Detect which cell encompasses the target text, then output its (X, Y) center coordinate. 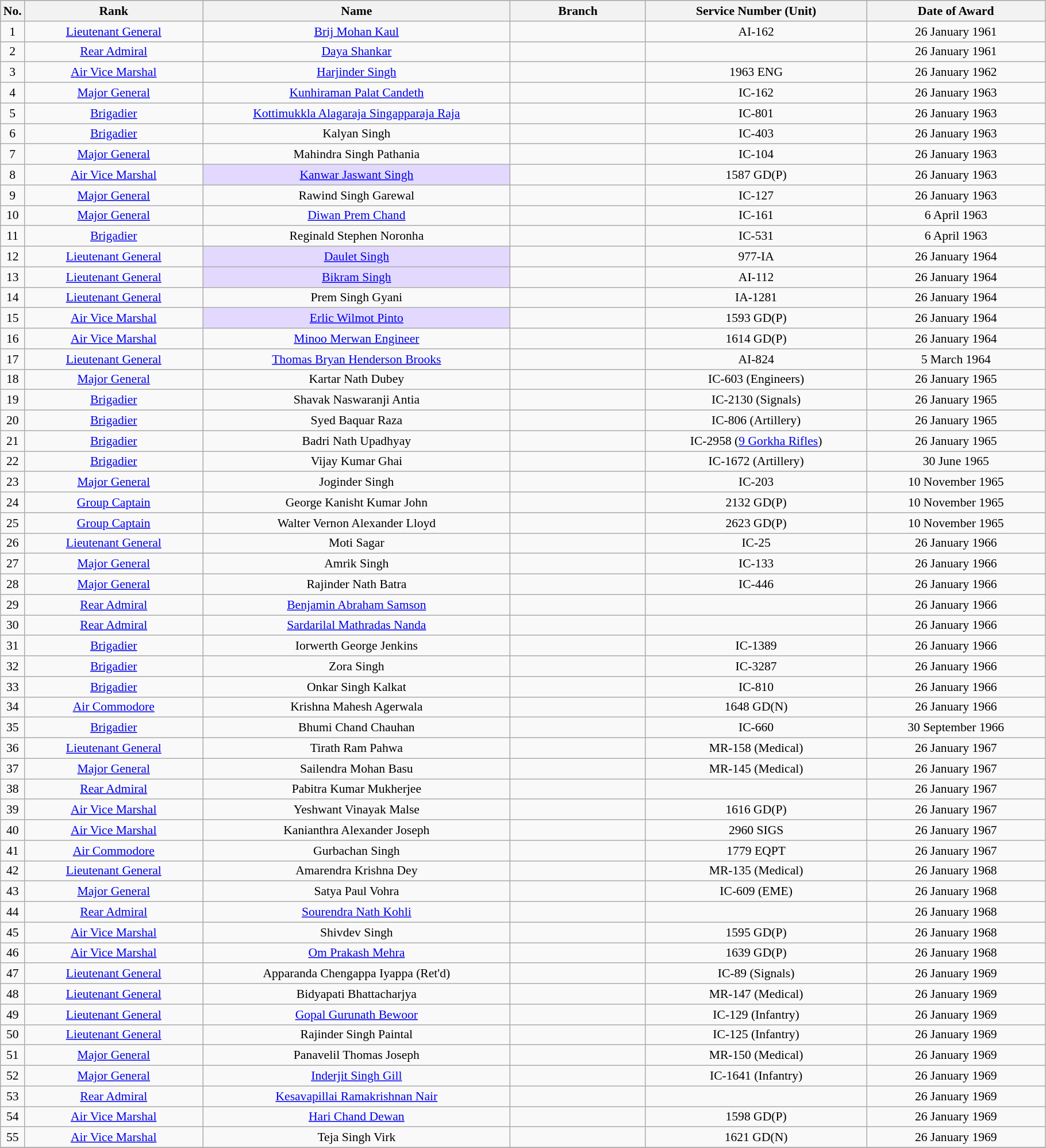
46 (13, 953)
IC-1641 (Infantry) (756, 1076)
32 (13, 666)
IC-133 (756, 564)
Amrik Singh (356, 564)
19 (13, 400)
Rawind Singh Garewal (356, 195)
23 (13, 482)
Onkar Singh Kalkat (356, 687)
Joginder Singh (356, 482)
Hari Chand Dewan (356, 1117)
Sourendra Nath Kohli (356, 912)
No. (13, 11)
IC-129 (Infantry) (756, 1015)
Daulet Singh (356, 257)
IC-801 (756, 113)
MR-158 (Medical) (756, 748)
9 (13, 195)
Daya Shankar (356, 52)
Syed Baquar Raza (356, 421)
Satya Paul Vohra (356, 892)
IC-203 (756, 482)
17 (13, 359)
2132 GD(P) (756, 502)
IC-660 (756, 728)
Branch (578, 11)
50 (13, 1035)
2 (13, 52)
Rank (114, 11)
7 (13, 155)
Kanianthra Alexander Joseph (356, 830)
18 (13, 379)
IC-1672 (Artillery) (756, 462)
Service Number (Unit) (756, 11)
Harjinder Singh (356, 72)
Kartar Nath Dubey (356, 379)
Brij Mohan Kaul (356, 32)
48 (13, 994)
49 (13, 1015)
IA-1281 (756, 298)
1587 GD(P) (756, 175)
MR-145 (Medical) (756, 769)
31 (13, 646)
IC-2958 (9 Gorkha Rifles) (756, 441)
24 (13, 502)
52 (13, 1076)
55 (13, 1138)
37 (13, 769)
AI-824 (756, 359)
Shavak Naswaranji Antia (356, 400)
51 (13, 1055)
Krishna Mahesh Agerwala (356, 707)
26 (13, 543)
Sardarilal Mathradas Nanda (356, 625)
Kunhiraman Palat Candeth (356, 93)
Date of Award (956, 11)
45 (13, 932)
Benjamin Abraham Samson (356, 605)
27 (13, 564)
4 (13, 93)
IC-446 (756, 585)
George Kanisht Kumar John (356, 502)
IC-162 (756, 93)
Pabitra Kumar Mukherjee (356, 789)
Teja Singh Virk (356, 1138)
25 (13, 523)
29 (13, 605)
Amarendra Krishna Dey (356, 871)
IC-125 (Infantry) (756, 1035)
1963 ENG (756, 72)
IC-161 (756, 216)
1614 GD(P) (756, 339)
Zora Singh (356, 666)
Panavelil Thomas Joseph (356, 1055)
MR-147 (Medical) (756, 994)
Gurbachan Singh (356, 851)
Thomas Bryan Henderson Brooks (356, 359)
Name (356, 11)
Om Prakash Mehra (356, 953)
26 January 1962 (956, 72)
43 (13, 892)
Apparanda Chengappa Iyappa (Ret'd) (356, 974)
IC-25 (756, 543)
Bhumi Chand Chauhan (356, 728)
39 (13, 810)
Shivdev Singh (356, 932)
54 (13, 1117)
47 (13, 974)
IC-3287 (756, 666)
IC-1389 (756, 646)
Rajinder Nath Batra (356, 585)
11 (13, 236)
IC-127 (756, 195)
2960 SIGS (756, 830)
Prem Singh Gyani (356, 298)
Iorwerth George Jenkins (356, 646)
1621 GD(N) (756, 1138)
1779 EQPT (756, 851)
3 (13, 72)
AI-112 (756, 277)
1616 GD(P) (756, 810)
IC-806 (Artillery) (756, 421)
977-IA (756, 257)
1 (13, 32)
Kanwar Jaswant Singh (356, 175)
Rajinder Singh Paintal (356, 1035)
53 (13, 1096)
36 (13, 748)
1639 GD(P) (756, 953)
22 (13, 462)
Bidyapati Bhattacharjya (356, 994)
Mahindra Singh Pathania (356, 155)
Badri Nath Upadhyay (356, 441)
AI-162 (756, 32)
1648 GD(N) (756, 707)
30 June 1965 (956, 462)
Kalyan Singh (356, 134)
28 (13, 585)
16 (13, 339)
30 (13, 625)
Kottimukkla Alagaraja Singapparaja Raja (356, 113)
2623 GD(P) (756, 523)
15 (13, 318)
Erlic Wilmot Pinto (356, 318)
Yeshwant Vinayak Malse (356, 810)
IC-810 (756, 687)
38 (13, 789)
Moti Sagar (356, 543)
Sailendra Mohan Basu (356, 769)
33 (13, 687)
Diwan Prem Chand (356, 216)
Reginald Stephen Noronha (356, 236)
13 (13, 277)
MR-135 (Medical) (756, 871)
14 (13, 298)
Kesavapillai Ramakrishnan Nair (356, 1096)
IC-2130 (Signals) (756, 400)
10 (13, 216)
IC-531 (756, 236)
30 September 1966 (956, 728)
41 (13, 851)
12 (13, 257)
44 (13, 912)
42 (13, 871)
Minoo Merwan Engineer (356, 339)
5 (13, 113)
21 (13, 441)
IC-104 (756, 155)
5 March 1964 (956, 359)
1595 GD(P) (756, 932)
IC-609 (EME) (756, 892)
34 (13, 707)
35 (13, 728)
Walter Vernon Alexander Lloyd (356, 523)
Tirath Ram Pahwa (356, 748)
Bikram Singh (356, 277)
IC-403 (756, 134)
6 (13, 134)
IC-603 (Engineers) (756, 379)
20 (13, 421)
MR-150 (Medical) (756, 1055)
1593 GD(P) (756, 318)
1598 GD(P) (756, 1117)
Vijay Kumar Ghai (356, 462)
Gopal Gurunath Bewoor (356, 1015)
Inderjit Singh Gill (356, 1076)
40 (13, 830)
8 (13, 175)
IC-89 (Signals) (756, 974)
